Output the [x, y] coordinate of the center of the cell containing the given text.  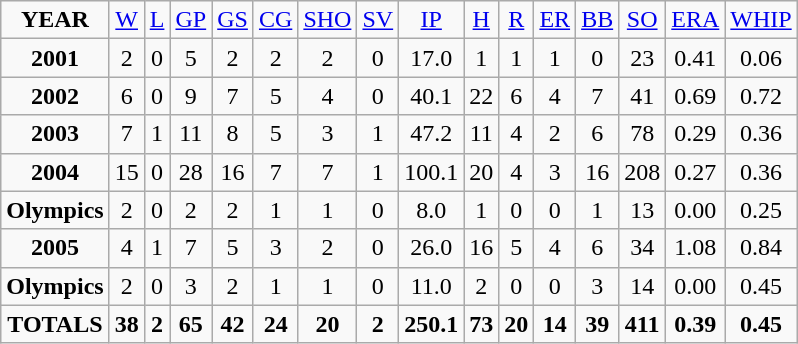
0.41 [696, 58]
39 [598, 324]
73 [482, 324]
2004 [55, 172]
8.0 [432, 210]
40.1 [432, 96]
411 [642, 324]
38 [126, 324]
11.0 [432, 286]
1.08 [696, 248]
100.1 [432, 172]
0.84 [761, 248]
TOTALS [55, 324]
41 [642, 96]
26.0 [432, 248]
22 [482, 96]
250.1 [432, 324]
R [516, 20]
SV [378, 20]
WHIP [761, 20]
GP [191, 20]
0.27 [696, 172]
CG [275, 20]
W [126, 20]
34 [642, 248]
9 [191, 96]
BB [598, 20]
YEAR [55, 20]
SO [642, 20]
H [482, 20]
0.69 [696, 96]
0.25 [761, 210]
2002 [55, 96]
2001 [55, 58]
78 [642, 134]
IP [432, 20]
15 [126, 172]
L [157, 20]
ER [555, 20]
8 [233, 134]
0.29 [696, 134]
65 [191, 324]
24 [275, 324]
0.06 [761, 58]
GS [233, 20]
42 [233, 324]
0.72 [761, 96]
0.39 [696, 324]
208 [642, 172]
13 [642, 210]
17.0 [432, 58]
23 [642, 58]
47.2 [432, 134]
SHO [328, 20]
2005 [55, 248]
ERA [696, 20]
2003 [55, 134]
28 [191, 172]
